Return [x, y] of the center of cell containing provided text 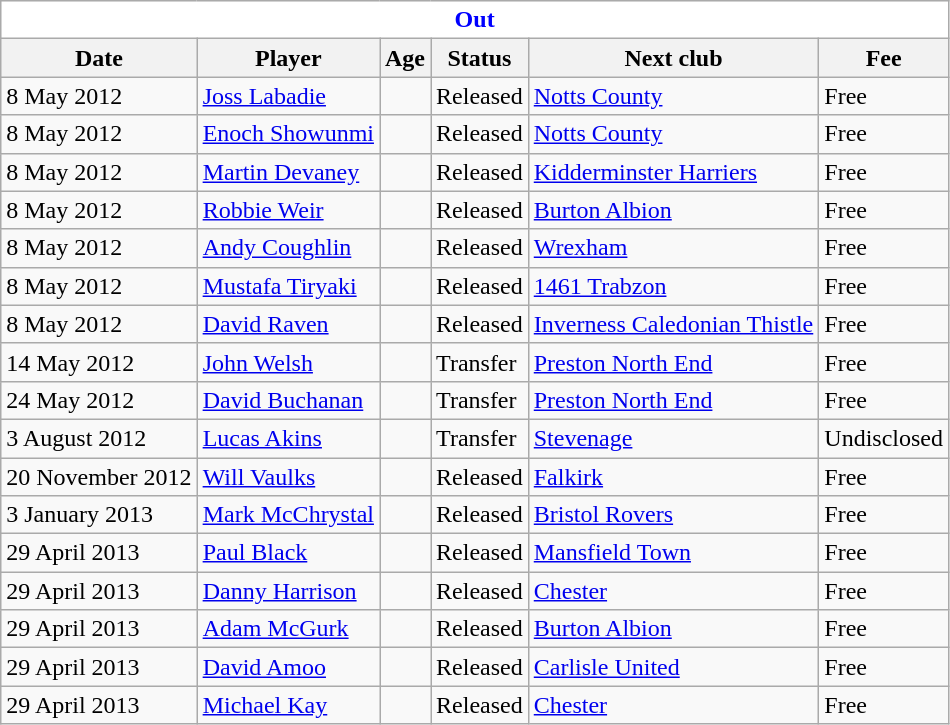
Will Vaulks [288, 477]
Stevenage [674, 438]
3 August 2012 [99, 438]
Danny Harrison [288, 591]
David Buchanan [288, 400]
Status [480, 58]
Michael Kay [288, 705]
John Welsh [288, 362]
Robbie Weir [288, 210]
Date [99, 58]
Martin Devaney [288, 172]
David Raven [288, 324]
Carlisle United [674, 667]
Andy Coughlin [288, 248]
David Amoo [288, 667]
14 May 2012 [99, 362]
3 January 2013 [99, 515]
Falkirk [674, 477]
Player [288, 58]
Next club [674, 58]
24 May 2012 [99, 400]
Mustafa Tiryaki [288, 286]
Undisclosed [884, 438]
Mansfield Town [674, 553]
Wrexham [674, 248]
Age [406, 58]
Inverness Caledonian Thistle [674, 324]
Joss Labadie [288, 96]
20 November 2012 [99, 477]
Enoch Showunmi [288, 134]
Kidderminster Harriers [674, 172]
Out [475, 20]
Mark McChrystal [288, 515]
Bristol Rovers [674, 515]
Adam McGurk [288, 629]
Fee [884, 58]
Lucas Akins [288, 438]
Paul Black [288, 553]
1461 Trabzon [674, 286]
